Determine the [X, Y] coordinate at the center of the cell enclosing the given text.  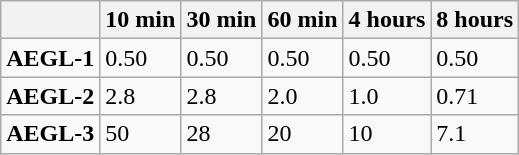
10 min [140, 20]
30 min [222, 20]
28 [222, 134]
AEGL-1 [50, 58]
AEGL-3 [50, 134]
50 [140, 134]
60 min [302, 20]
8 hours [475, 20]
10 [387, 134]
2.0 [302, 96]
AEGL-2 [50, 96]
20 [302, 134]
0.71 [475, 96]
1.0 [387, 96]
7.1 [475, 134]
4 hours [387, 20]
